Search for the cell housing the specified text and yield its (X, Y) center coordinate. 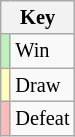
Defeat (42, 118)
Win (42, 51)
Key (38, 17)
Draw (42, 85)
